Identify which cell holds the provided text, then report its (X, Y) central coordinate. 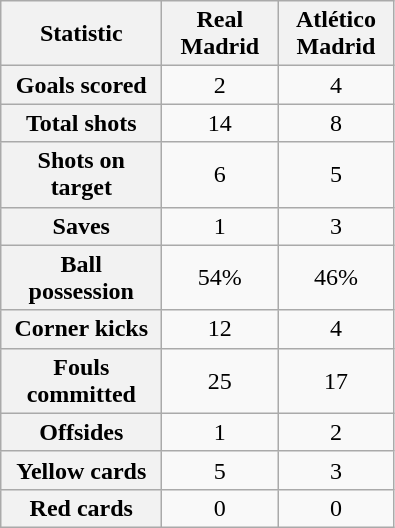
Goals scored (82, 85)
Fouls committed (82, 380)
25 (220, 380)
Real Madrid (220, 34)
14 (220, 123)
17 (336, 380)
Saves (82, 226)
8 (336, 123)
Shots on target (82, 174)
54% (220, 278)
Red cards (82, 508)
Ball possession (82, 278)
12 (220, 329)
Statistic (82, 34)
6 (220, 174)
46% (336, 278)
Corner kicks (82, 329)
Atlético Madrid (336, 34)
Total shots (82, 123)
Yellow cards (82, 470)
Offsides (82, 432)
